Capture the cell that displays the provided text and extract its [X, Y] central coordinate. 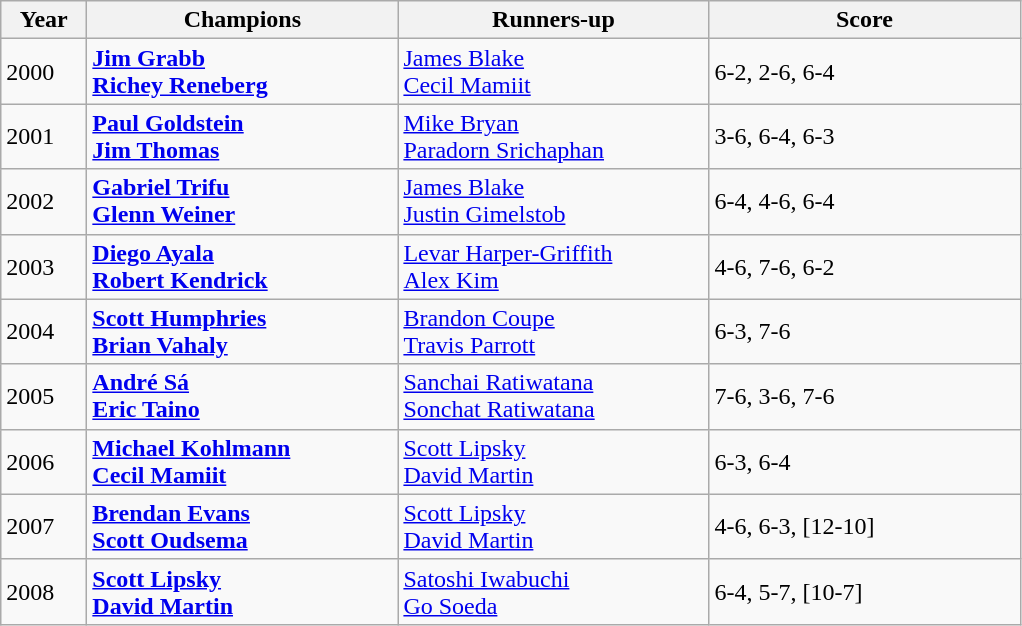
2003 [44, 266]
Sanchai Ratiwatana Sonchat Ratiwatana [554, 396]
3-6, 6-4, 6-3 [864, 136]
Brendan Evans Scott Oudsema [242, 526]
James Blake Cecil Mamiit [554, 72]
2008 [44, 592]
4-6, 7-6, 6-2 [864, 266]
Score [864, 20]
Diego Ayala Robert Kendrick [242, 266]
André Sá Eric Taino [242, 396]
Jim Grabb Richey Reneberg [242, 72]
Paul Goldstein Jim Thomas [242, 136]
6-4, 4-6, 6-4 [864, 202]
Levar Harper-Griffith Alex Kim [554, 266]
Michael Kohlmann Cecil Mamiit [242, 462]
6-2, 2-6, 6-4 [864, 72]
4-6, 6-3, [12-10] [864, 526]
6-3, 7-6 [864, 332]
2001 [44, 136]
Champions [242, 20]
6-3, 6-4 [864, 462]
2005 [44, 396]
Mike Bryan Paradorn Srichaphan [554, 136]
2004 [44, 332]
6-4, 5-7, [10-7] [864, 592]
Satoshi Iwabuchi Go Soeda [554, 592]
2006 [44, 462]
2000 [44, 72]
Year [44, 20]
James Blake Justin Gimelstob [554, 202]
7-6, 3-6, 7-6 [864, 396]
Gabriel Trifu Glenn Weiner [242, 202]
Runners-up [554, 20]
Brandon Coupe Travis Parrott [554, 332]
2007 [44, 526]
Scott Humphries Brian Vahaly [242, 332]
2002 [44, 202]
